Identify which cell holds the provided text, then report its (x, y) central coordinate. 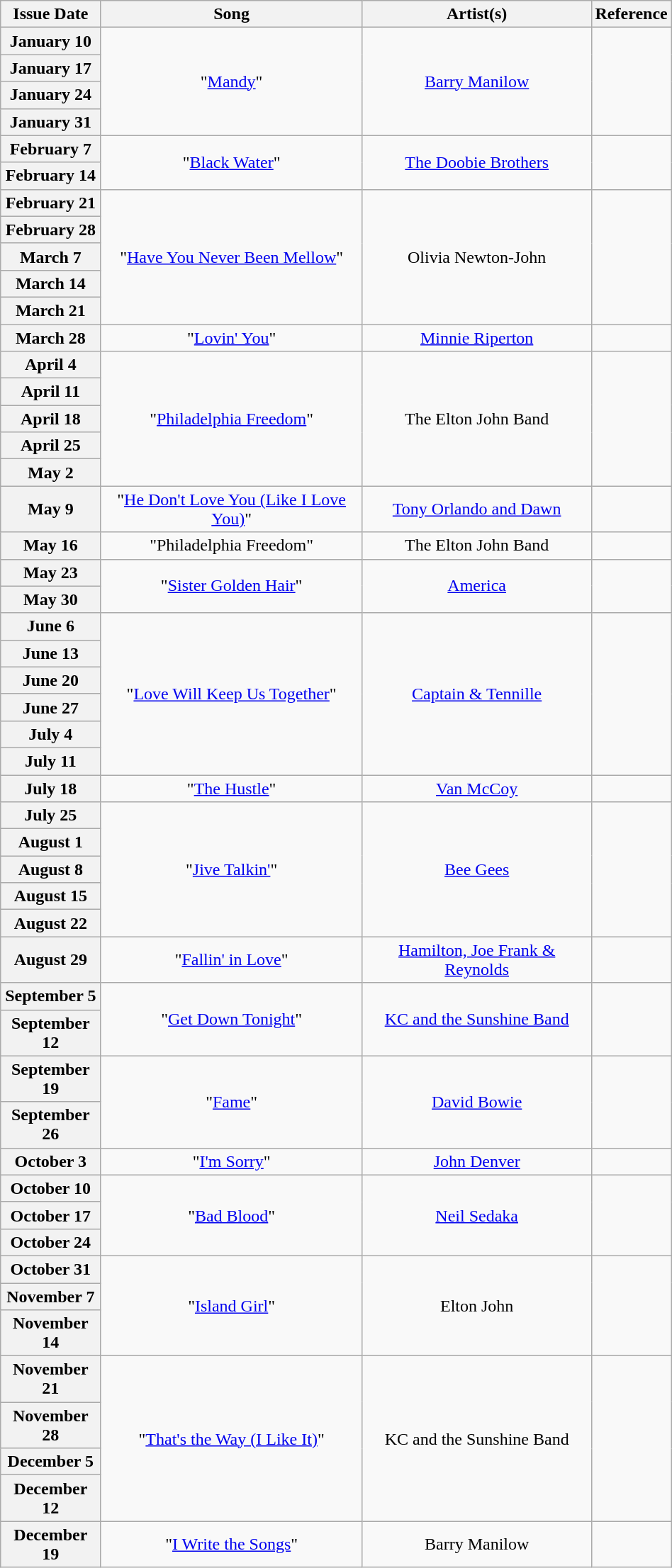
Song (231, 14)
March 14 (51, 283)
June 27 (51, 707)
"I Write the Songs" (231, 1545)
"Fame" (231, 1102)
November 7 (51, 1296)
October 31 (51, 1269)
February 28 (51, 230)
"Mandy" (231, 81)
September 12 (51, 1033)
June 6 (51, 626)
April 18 (51, 419)
May 23 (51, 573)
John Denver (476, 1161)
January 31 (51, 122)
Issue Date (51, 14)
Artist(s) (476, 14)
July 25 (51, 816)
April 25 (51, 446)
February 7 (51, 149)
Bee Gees (476, 869)
August 22 (51, 923)
"He Don't Love You (Like I Love You)" (231, 509)
"Lovin' You" (231, 338)
December 5 (51, 1462)
August 8 (51, 869)
November 28 (51, 1426)
July 18 (51, 789)
"Jive Talkin'" (231, 869)
June 20 (51, 680)
January 10 (51, 41)
Elton John (476, 1305)
July 4 (51, 734)
May 30 (51, 599)
October 17 (51, 1215)
"That's the Way (I Like It)" (231, 1438)
Reference (631, 14)
January 17 (51, 68)
February 14 (51, 176)
"Love Will Keep Us Together" (231, 694)
"I'm Sorry" (231, 1161)
"Fallin' in Love" (231, 959)
Van McCoy (476, 789)
August 1 (51, 842)
"The Hustle" (231, 789)
December 19 (51, 1545)
Neil Sedaka (476, 1215)
Olivia Newton-John (476, 256)
April 4 (51, 365)
January 24 (51, 95)
Tony Orlando and Dawn (476, 509)
"Black Water" (231, 162)
Captain & Tennille (476, 694)
"Have You Never Been Mellow" (231, 256)
Minnie Riperton (476, 338)
"Get Down Tonight" (231, 1019)
"Bad Blood" (231, 1215)
March 28 (51, 338)
November 21 (51, 1379)
March 7 (51, 256)
May 9 (51, 509)
"Sister Golden Hair" (231, 586)
October 24 (51, 1242)
September 19 (51, 1078)
September 26 (51, 1125)
April 11 (51, 392)
October 3 (51, 1161)
September 5 (51, 996)
The Doobie Brothers (476, 162)
November 14 (51, 1333)
May 2 (51, 473)
December 12 (51, 1498)
October 10 (51, 1188)
February 21 (51, 203)
David Bowie (476, 1102)
America (476, 586)
August 29 (51, 959)
Hamilton, Joe Frank & Reynolds (476, 959)
May 16 (51, 546)
"Island Girl" (231, 1305)
July 11 (51, 761)
August 15 (51, 896)
June 13 (51, 653)
March 21 (51, 310)
